Capture the cell that displays the provided text and extract its [X, Y] central coordinate. 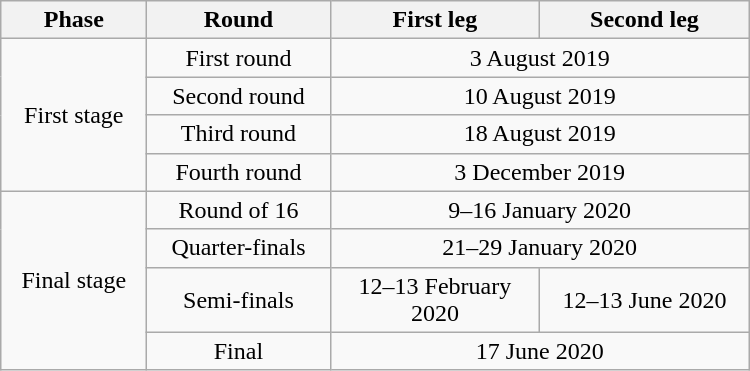
3 August 2019 [540, 58]
Phase [74, 20]
Round of 16 [238, 210]
18 August 2019 [540, 134]
Third round [238, 134]
First round [238, 58]
9–16 January 2020 [540, 210]
First leg [435, 20]
17 June 2020 [540, 351]
First stage [74, 115]
12–13 June 2020 [645, 300]
Final stage [74, 280]
Second round [238, 96]
Final [238, 351]
Quarter-finals [238, 248]
Second leg [645, 20]
12–13 February 2020 [435, 300]
10 August 2019 [540, 96]
21–29 January 2020 [540, 248]
Semi-finals [238, 300]
Fourth round [238, 172]
Round [238, 20]
3 December 2019 [540, 172]
